Determine the [x, y] coordinate at the center of the cell enclosing the given text.  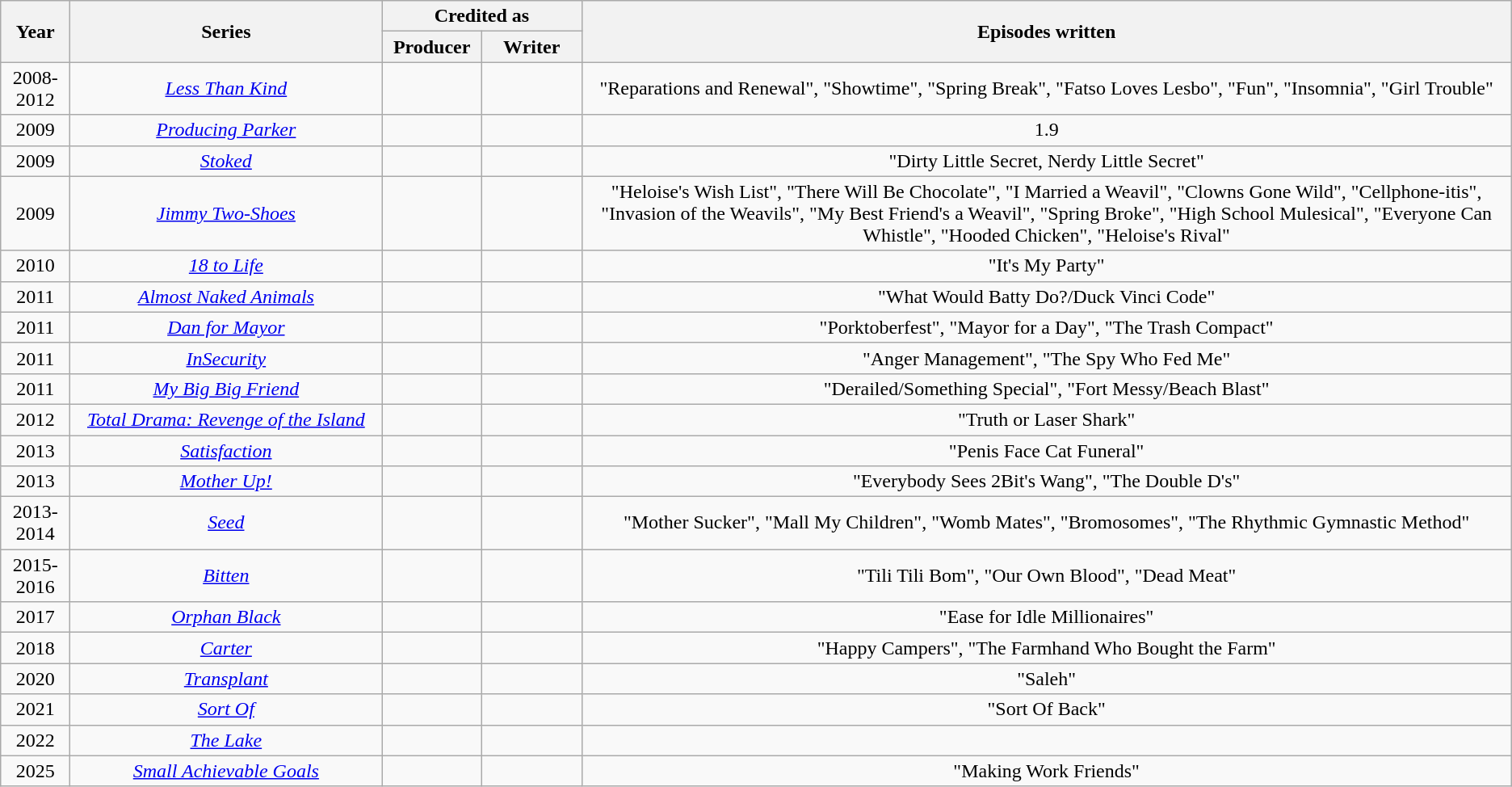
Episodes written [1047, 32]
Stoked [226, 161]
"Saleh" [1047, 679]
2018 [36, 648]
2022 [36, 740]
"Tili Tili Bom", "Our Own Blood", "Dead Meat" [1047, 575]
Dan for Mayor [226, 327]
Satisfaction [226, 450]
2008-2012 [36, 89]
1.9 [1047, 130]
"Ease for Idle Millionaires" [1047, 617]
"Happy Campers", "The Farmhand Who Bought the Farm" [1047, 648]
"What Would Batty Do?/Duck Vinci Code" [1047, 297]
Writer [531, 47]
Year [36, 32]
2013-2014 [36, 524]
"Truth or Laser Shark" [1047, 419]
2021 [36, 709]
Jimmy Two-Shoes [226, 213]
Series [226, 32]
"It's My Party" [1047, 266]
"Dirty Little Secret, Nerdy Little Secret" [1047, 161]
2025 [36, 771]
2020 [36, 679]
The Lake [226, 740]
18 to Life [226, 266]
"Making Work Friends" [1047, 771]
"Porktoberfest", "Mayor for a Day", "The Trash Compact" [1047, 327]
"Reparations and Renewal", "Showtime", "Spring Break", "Fatso Loves Lesbo", "Fun", "Insomnia", "Girl Trouble" [1047, 89]
Almost Naked Animals [226, 297]
Bitten [226, 575]
Credited as [481, 16]
Less Than Kind [226, 89]
Producer [432, 47]
"Everybody Sees 2Bit's Wang", "The Double D's" [1047, 482]
2017 [36, 617]
Orphan Black [226, 617]
Sort Of [226, 709]
"Anger Management", "The Spy Who Fed Me" [1047, 358]
2010 [36, 266]
"Sort Of Back" [1047, 709]
Transplant [226, 679]
"Mother Sucker", "Mall My Children", "Womb Mates", "Bromosomes", "The Rhythmic Gymnastic Method" [1047, 524]
Mother Up! [226, 482]
Seed [226, 524]
"Penis Face Cat Funeral" [1047, 450]
Carter [226, 648]
Total Drama: Revenge of the Island [226, 419]
InSecurity [226, 358]
2012 [36, 419]
2015-2016 [36, 575]
My Big Big Friend [226, 389]
Producing Parker [226, 130]
Small Achievable Goals [226, 771]
"Derailed/Something Special", "Fort Messy/Beach Blast" [1047, 389]
